Scan for the cell matching the given text and deliver its (x, y) coordinate at center. 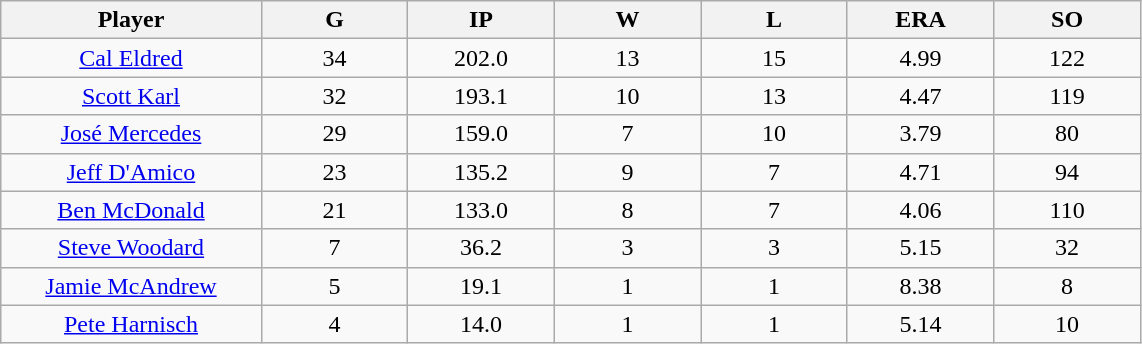
80 (1068, 134)
4 (334, 324)
Player (131, 20)
5.14 (920, 324)
34 (334, 58)
Jamie McAndrew (131, 286)
G (334, 20)
119 (1068, 96)
ERA (920, 20)
8.38 (920, 286)
15 (774, 58)
Pete Harnisch (131, 324)
36.2 (482, 248)
W (628, 20)
Jeff D'Amico (131, 172)
9 (628, 172)
4.06 (920, 210)
94 (1068, 172)
Steve Woodard (131, 248)
135.2 (482, 172)
5.15 (920, 248)
202.0 (482, 58)
5 (334, 286)
193.1 (482, 96)
133.0 (482, 210)
122 (1068, 58)
23 (334, 172)
110 (1068, 210)
Cal Eldred (131, 58)
José Mercedes (131, 134)
L (774, 20)
3.79 (920, 134)
29 (334, 134)
19.1 (482, 286)
Scott Karl (131, 96)
Ben McDonald (131, 210)
21 (334, 210)
159.0 (482, 134)
4.99 (920, 58)
SO (1068, 20)
IP (482, 20)
4.71 (920, 172)
14.0 (482, 324)
4.47 (920, 96)
